Detect which cell encompasses the target text, then output its [X, Y] center coordinate. 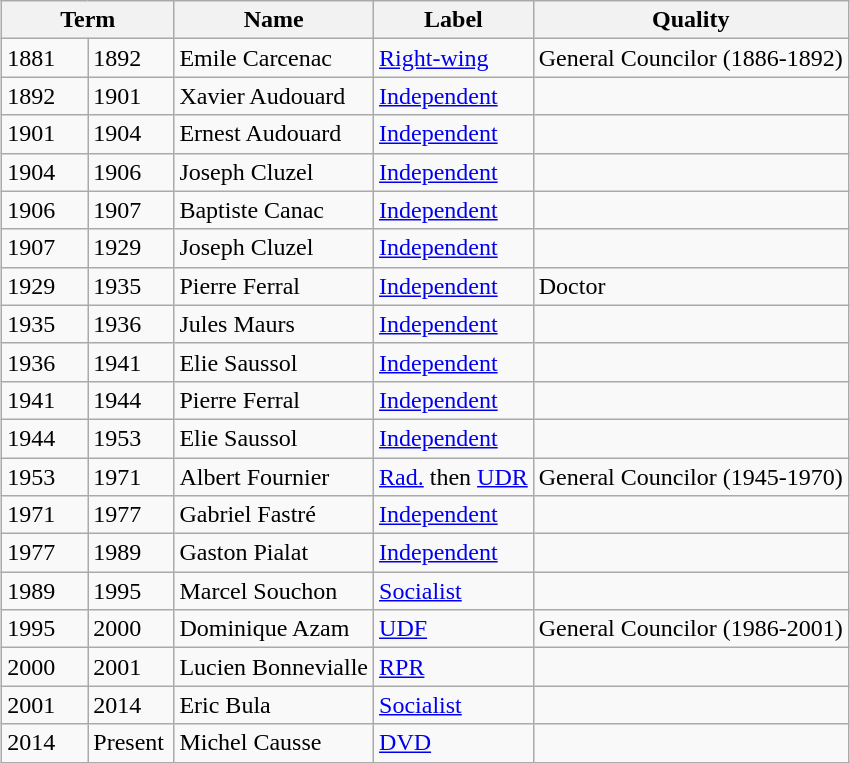
Dominique Azam [274, 629]
Rad. then UDR [454, 477]
Gaston Pialat [274, 553]
DVD [454, 743]
Name [274, 20]
Marcel Souchon [274, 591]
Present [131, 743]
Emile Carcenac [274, 58]
General Councilor (1886-1892) [690, 58]
Doctor [690, 286]
Right-wing [454, 58]
Label [454, 20]
Gabriel Fastré [274, 515]
Albert Fournier [274, 477]
1881 [45, 58]
Lucien Bonnevialle [274, 667]
UDF [454, 629]
RPR [454, 667]
Jules Maurs [274, 324]
General Councilor (1945-1970) [690, 477]
Baptiste Canac [274, 210]
Ernest Audouard [274, 134]
Eric Bula [274, 705]
Quality [690, 20]
Michel Causse [274, 743]
Term [88, 20]
Xavier Audouard [274, 96]
General Councilor (1986-2001) [690, 629]
